Find where the given text appears and provide that cell's center as [X, Y] coordinate. 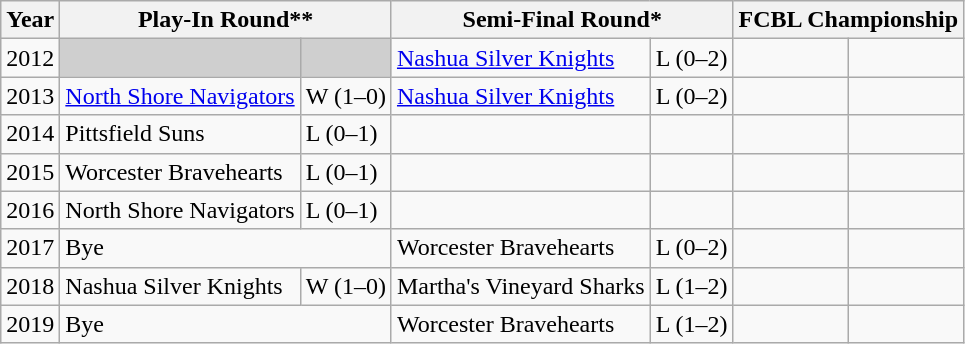
Semi-Final Round* [562, 20]
2015 [30, 172]
2018 [30, 286]
Play-In Round** [226, 20]
Martha's Vineyard Sharks [520, 286]
2017 [30, 248]
2014 [30, 134]
Year [30, 20]
2019 [30, 324]
FCBL Championship [848, 20]
2016 [30, 210]
2012 [30, 58]
Pittsfield Suns [180, 134]
2013 [30, 96]
